Detect which cell encompasses the target text, then output its [x, y] center coordinate. 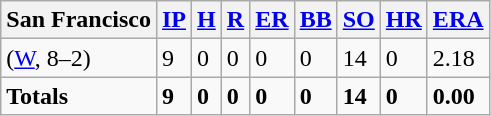
0.00 [458, 96]
Totals [79, 96]
ERA [458, 20]
BB [316, 20]
R [235, 20]
ER [272, 20]
IP [174, 20]
SO [358, 20]
H [207, 20]
San Francisco [79, 20]
2.18 [458, 58]
(W, 8–2) [79, 58]
HR [404, 20]
